Find where the given text appears and provide that cell's center as (X, Y) coordinate. 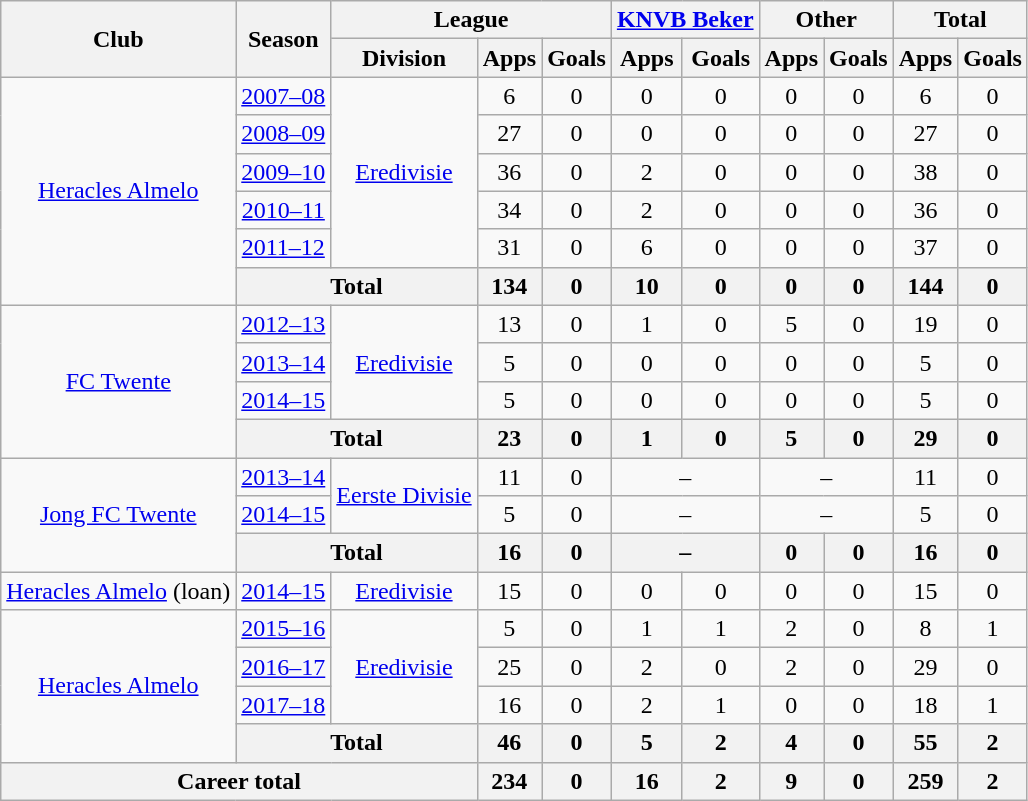
38 (925, 172)
234 (509, 781)
2017–18 (284, 705)
Career total (239, 781)
46 (509, 743)
League (472, 20)
Heracles Almelo (loan) (118, 591)
KNVB Beker (685, 20)
2007–08 (284, 96)
34 (509, 210)
23 (509, 438)
Jong FC Twente (118, 515)
2008–09 (284, 134)
Club (118, 39)
2011–12 (284, 248)
FC Twente (118, 381)
31 (509, 248)
4 (791, 743)
Eerste Divisie (404, 496)
144 (925, 286)
25 (509, 667)
13 (509, 324)
2015–16 (284, 629)
134 (509, 286)
2010–11 (284, 210)
10 (646, 286)
19 (925, 324)
18 (925, 705)
Other (826, 20)
8 (925, 629)
2009–10 (284, 172)
37 (925, 248)
259 (925, 781)
Season (284, 39)
9 (791, 781)
2016–17 (284, 667)
2012–13 (284, 324)
Division (404, 58)
55 (925, 743)
